Search for the cell housing the specified text and yield its [X, Y] center coordinate. 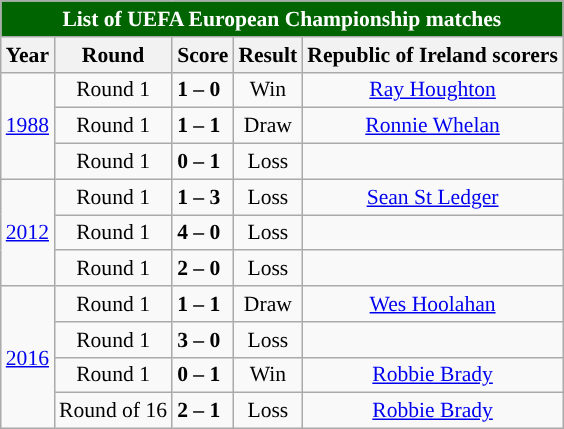
3 – 0 [202, 340]
2 – 0 [202, 269]
Year [28, 55]
Sean St Ledger [432, 197]
2 – 1 [202, 411]
1 – 3 [202, 197]
Ray Houghton [432, 90]
List of UEFA European Championship matches [282, 19]
Round of 16 [113, 411]
Republic of Ireland scorers [432, 55]
Wes Hoolahan [432, 304]
Result [268, 55]
Round [113, 55]
1 – 0 [202, 90]
Score [202, 55]
1988 [28, 126]
Ronnie Whelan [432, 126]
4 – 0 [202, 233]
2016 [28, 357]
2012 [28, 232]
